Return (X, Y) of the center of cell containing provided text 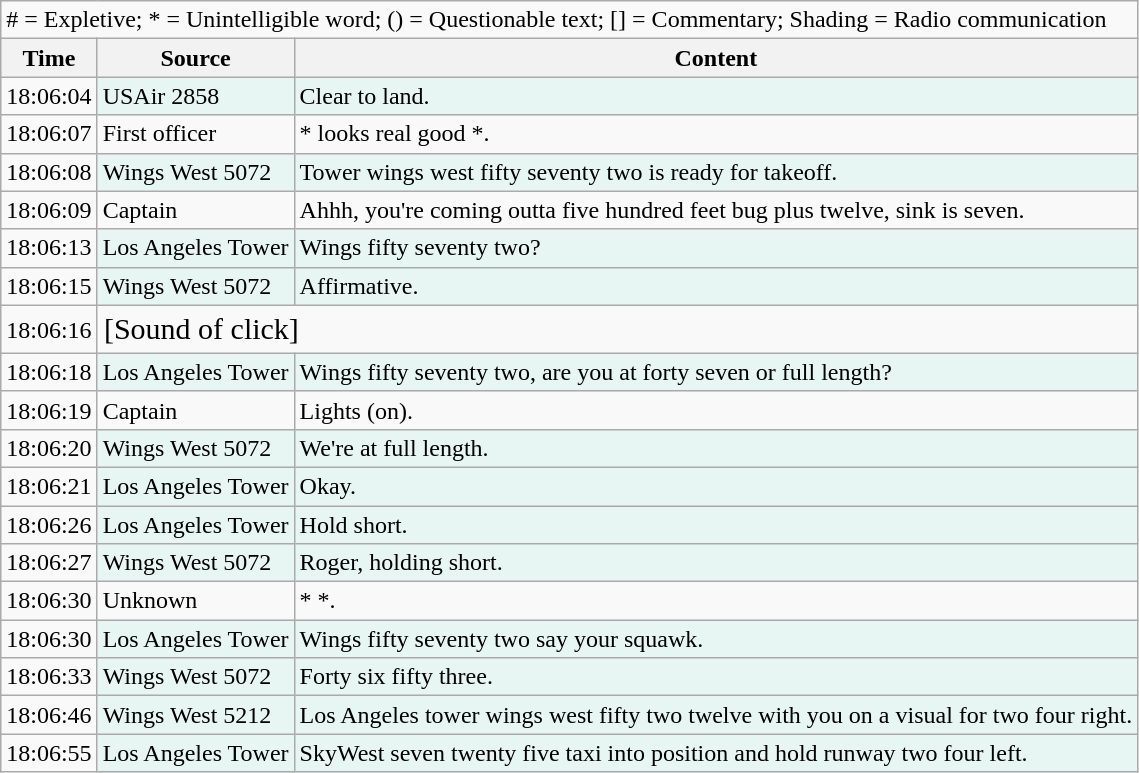
Time (49, 58)
Clear to land. (716, 96)
Content (716, 58)
Wings West 5212 (196, 715)
Wings fifty seventy two? (716, 248)
18:06:18 (49, 372)
18:06:20 (49, 448)
18:06:26 (49, 525)
18:06:13 (49, 248)
Unknown (196, 601)
18:06:07 (49, 134)
18:06:04 (49, 96)
18:06:33 (49, 677)
SkyWest seven twenty five taxi into position and hold runway two four left. (716, 753)
Hold short. (716, 525)
18:06:09 (49, 210)
Affirmative. (716, 286)
Okay. (716, 486)
18:06:46 (49, 715)
* looks real good *. (716, 134)
18:06:08 (49, 172)
# = Expletive; * = Unintelligible word; () = Questionable text; [] = Commentary; Shading = Radio communication (570, 20)
USAir 2858 (196, 96)
18:06:55 (49, 753)
18:06:15 (49, 286)
[Sound of click] (618, 329)
* *. (716, 601)
Los Angeles tower wings west fifty two twelve with you on a visual for two four right. (716, 715)
Lights (on). (716, 410)
18:06:27 (49, 563)
18:06:19 (49, 410)
Wings fifty seventy two say your squawk. (716, 639)
First officer (196, 134)
Wings fifty seventy two, are you at forty seven or full length? (716, 372)
18:06:16 (49, 329)
Tower wings west fifty seventy two is ready for takeoff. (716, 172)
Forty six fifty three. (716, 677)
Ahhh, you're coming outta five hundred feet bug plus twelve, sink is seven. (716, 210)
Source (196, 58)
Roger, holding short. (716, 563)
We're at full length. (716, 448)
18:06:21 (49, 486)
